Determine the [X, Y] coordinate at the center of the cell enclosing the given text.  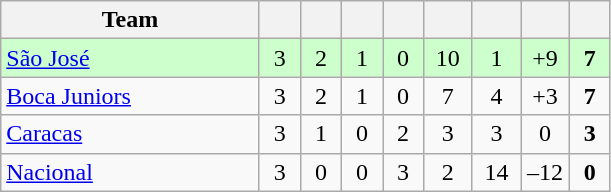
São José [130, 58]
14 [496, 172]
+9 [546, 58]
Boca Juniors [130, 96]
10 [448, 58]
Team [130, 20]
Nacional [130, 172]
Caracas [130, 134]
4 [496, 96]
–12 [546, 172]
+3 [546, 96]
